Find where the given text appears and provide that cell's center as [x, y] coordinate. 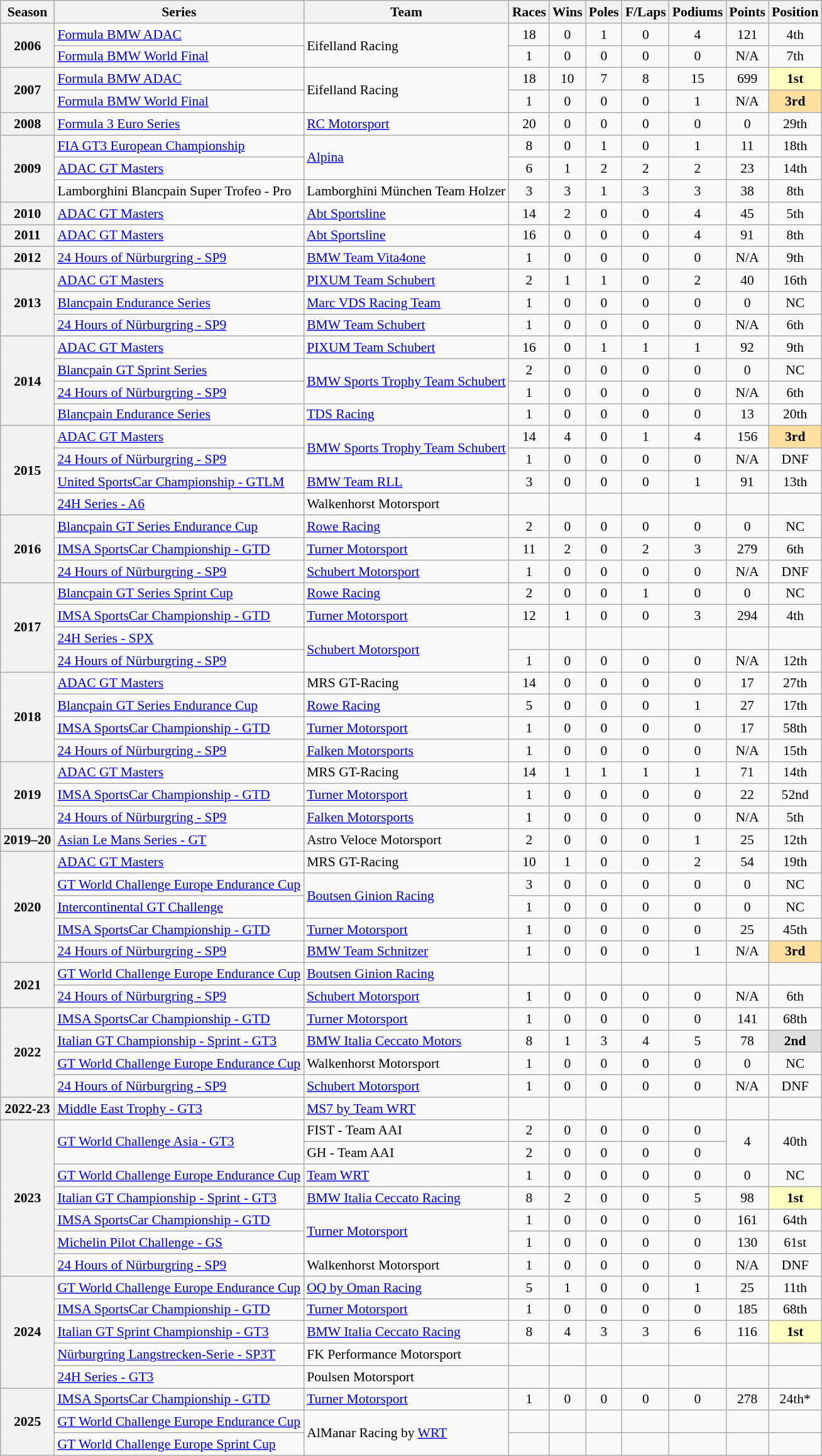
United SportsCar Championship - GTLM [178, 482]
2013 [28, 303]
BMW Team Schubert [406, 325]
Podiums [698, 12]
45 [747, 214]
29th [795, 124]
Lamborghini München Team Holzer [406, 191]
AlManar Racing by WRT [406, 1433]
Marc VDS Racing Team [406, 303]
27th [795, 683]
2020 [28, 907]
MS7 by Team WRT [406, 1109]
19th [795, 862]
156 [747, 437]
GT World Challenge Europe Sprint Cup [178, 1444]
2010 [28, 214]
15th [795, 751]
Michelin Pilot Challenge - GS [178, 1243]
2nd [795, 1041]
2007 [28, 90]
17th [795, 706]
121 [747, 35]
699 [747, 79]
2022-23 [28, 1109]
92 [747, 348]
2008 [28, 124]
BMW Italia Ceccato Motors [406, 1041]
Blancpain GT Sprint Series [178, 370]
2012 [28, 258]
64th [795, 1220]
Lamborghini Blancpain Super Trofeo - Pro [178, 191]
130 [747, 1243]
2017 [28, 627]
Intercontinental GT Challenge [178, 907]
Season [28, 12]
2023 [28, 1197]
Italian GT Sprint Championship - GT3 [178, 1332]
Asian Le Mans Series - GT [178, 840]
24H Series - A6 [178, 504]
71 [747, 773]
2018 [28, 717]
Races [529, 12]
Formula 3 Euro Series [178, 124]
Blancpain GT Series Sprint Cup [178, 594]
13 [747, 415]
2009 [28, 168]
GT World Challenge Asia - GT3 [178, 1142]
15 [698, 79]
98 [747, 1198]
BMW Team RLL [406, 482]
Team WRT [406, 1176]
78 [747, 1041]
BMW Team Vita4one [406, 258]
FIST - Team AAI [406, 1131]
Poles [604, 12]
58th [795, 728]
24H Series - GT3 [178, 1377]
20th [795, 415]
FK Performance Motorsport [406, 1355]
279 [747, 549]
Poulsen Motorsport [406, 1377]
23 [747, 169]
2011 [28, 236]
Middle East Trophy - GT3 [178, 1109]
OQ by Oman Racing [406, 1288]
2021 [28, 985]
2006 [28, 45]
Wins [567, 12]
185 [747, 1310]
F/Laps [646, 12]
161 [747, 1220]
7th [795, 57]
RC Motorsport [406, 124]
141 [747, 1019]
40th [795, 1142]
2014 [28, 381]
Nürburgring Langstrecken-Serie - SP3T [178, 1355]
38 [747, 191]
12 [529, 616]
2019–20 [28, 840]
GH - Team AAI [406, 1153]
2015 [28, 470]
294 [747, 616]
2019 [28, 795]
116 [747, 1332]
Astro Veloce Motorsport [406, 840]
18th [795, 146]
22 [747, 795]
BMW Team Schnitzer [406, 952]
13th [795, 482]
61st [795, 1243]
2024 [28, 1332]
45th [795, 930]
7 [604, 79]
52nd [795, 795]
2022 [28, 1052]
20 [529, 124]
Position [795, 12]
24th* [795, 1399]
2016 [28, 549]
Points [747, 12]
Alpina [406, 157]
27 [747, 706]
16th [795, 281]
24H Series - SPX [178, 639]
Team [406, 12]
2025 [28, 1422]
TDS Racing [406, 415]
Series [178, 12]
FIA GT3 European Championship [178, 146]
11th [795, 1288]
278 [747, 1399]
40 [747, 281]
54 [747, 862]
